Search for the cell housing the specified text and yield its [X, Y] center coordinate. 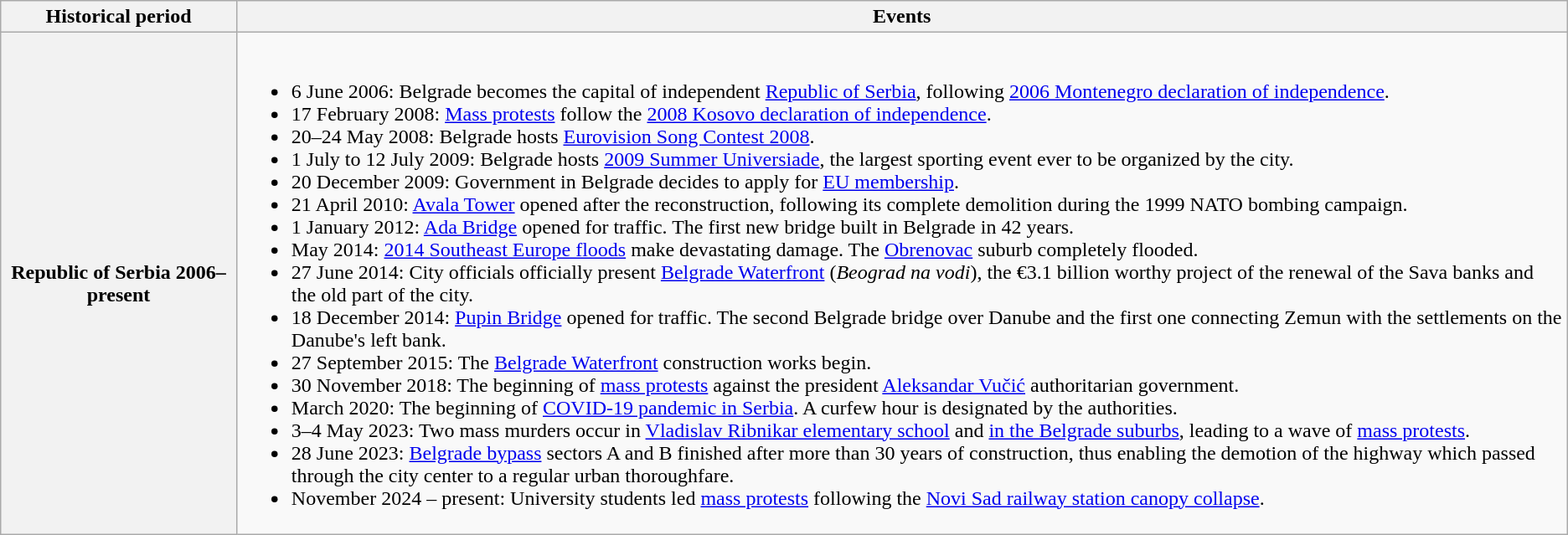
Events [901, 17]
Republic of Serbia 2006–present [119, 283]
Historical period [119, 17]
